Output the (x, y) coordinate of the center of the cell containing the given text.  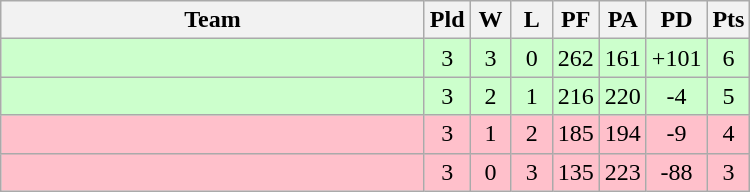
PF (576, 20)
4 (728, 134)
5 (728, 96)
Pld (447, 20)
185 (576, 134)
-4 (676, 96)
L (532, 20)
194 (622, 134)
161 (622, 58)
W (490, 20)
Pts (728, 20)
6 (728, 58)
135 (576, 172)
220 (622, 96)
PD (676, 20)
Team (213, 20)
-88 (676, 172)
262 (576, 58)
+101 (676, 58)
216 (576, 96)
223 (622, 172)
PA (622, 20)
-9 (676, 134)
